Output the (x, y) coordinate of the center of the cell containing the given text.  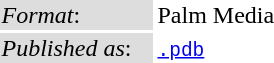
Format: (76, 15)
Published as: (76, 48)
